Search for the cell housing the specified text and yield its [x, y] center coordinate. 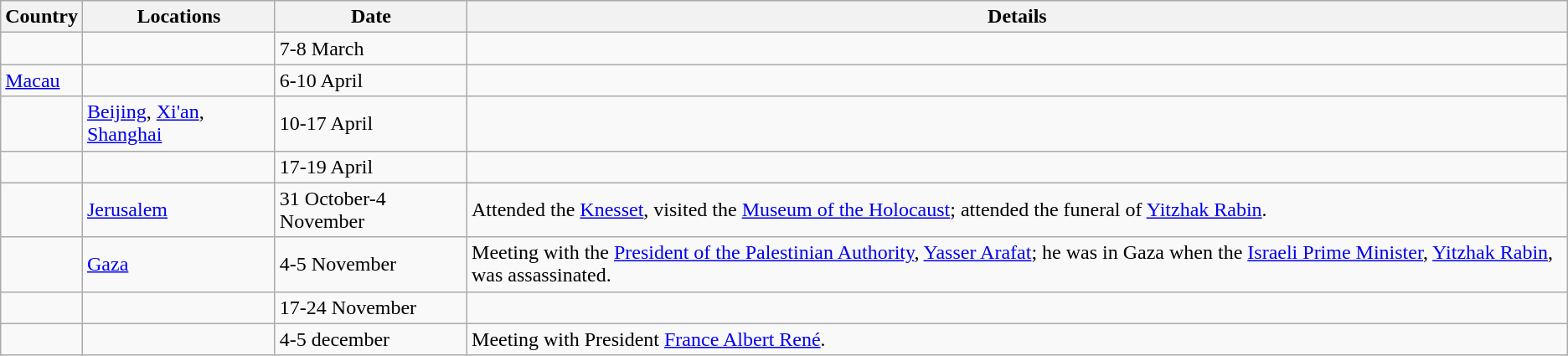
Macau [42, 80]
Date [370, 17]
17-24 November [370, 307]
Locations [178, 17]
4-5 November [370, 265]
Jerusalem [178, 209]
7-8 March [370, 49]
10-17 April [370, 124]
6-10 April [370, 80]
Details [1018, 17]
4-5 december [370, 339]
Beijing, Xi'an, Shanghai [178, 124]
Gaza [178, 265]
Country [42, 17]
Meeting with President France Albert René. [1018, 339]
17-19 April [370, 167]
Attended the Knesset, visited the Museum of the Holocaust; attended the funeral of Yitzhak Rabin. [1018, 209]
31 October-4 November [370, 209]
